From the cell containing the given text, extract its center point as [x, y] coordinate. 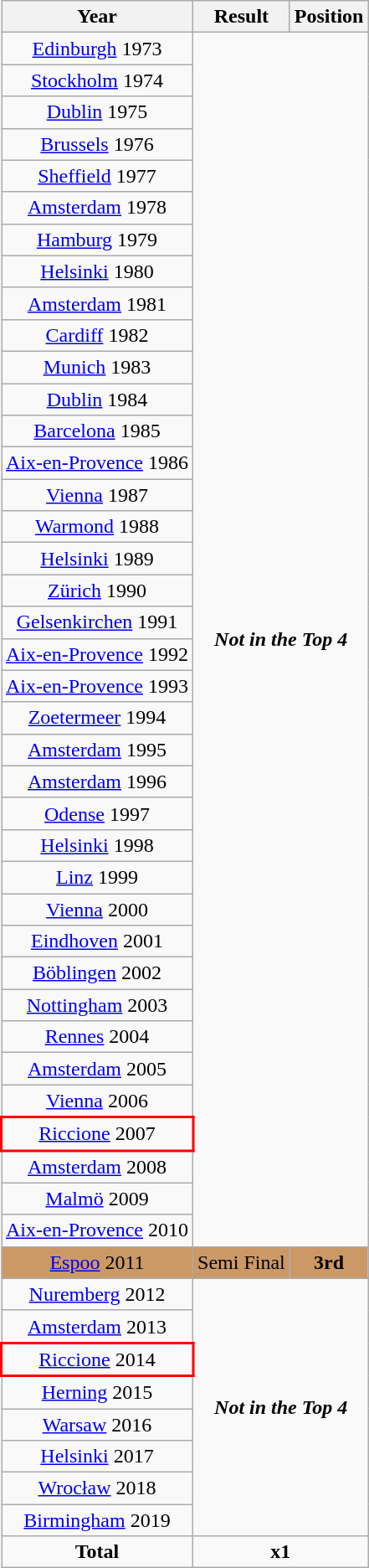
Birmingham 2019 [97, 1520]
Helsinki 1998 [97, 845]
Wrocław 2018 [97, 1488]
Semi Final [242, 1262]
Dublin 1984 [97, 400]
Malmö 2009 [97, 1199]
Cardiff 1982 [97, 335]
Munich 1983 [97, 367]
Position [329, 17]
Aix-en-Provence 1993 [97, 686]
Amsterdam 2013 [97, 1327]
Vienna 2000 [97, 909]
Dublin 1975 [97, 112]
Böblingen 2002 [97, 973]
Barcelona 1985 [97, 431]
Amsterdam 1995 [97, 750]
Amsterdam 2008 [97, 1166]
Warsaw 2016 [97, 1425]
Edinburgh 1973 [97, 49]
Linz 1999 [97, 877]
Vienna 2006 [97, 1101]
Zürich 1990 [97, 591]
3rd [329, 1262]
Amsterdam 1981 [97, 303]
Aix-en-Provence 1992 [97, 654]
Aix-en-Provence 2010 [97, 1230]
Nuremberg 2012 [97, 1294]
Riccione 2014 [97, 1359]
Eindhoven 2001 [97, 941]
Warmond 1988 [97, 527]
Espoo 2011 [97, 1262]
Aix-en-Provence 1986 [97, 463]
Vienna 1987 [97, 495]
Amsterdam 1996 [97, 781]
Herning 2015 [97, 1392]
Nottingham 2003 [97, 1005]
Gelsenkirchen 1991 [97, 622]
Riccione 2007 [97, 1134]
Odense 1997 [97, 813]
Helsinki 1980 [97, 271]
Total [97, 1552]
Amsterdam 2005 [97, 1069]
Amsterdam 1978 [97, 208]
Result [242, 17]
Stockholm 1974 [97, 80]
x1 [281, 1552]
Hamburg 1979 [97, 240]
Helsinki 2017 [97, 1457]
Year [97, 17]
Zoetermeer 1994 [97, 718]
Helsinki 1989 [97, 559]
Brussels 1976 [97, 144]
Sheffield 1977 [97, 176]
Rennes 2004 [97, 1037]
